Scan for the cell matching the given text and deliver its (X, Y) coordinate at center. 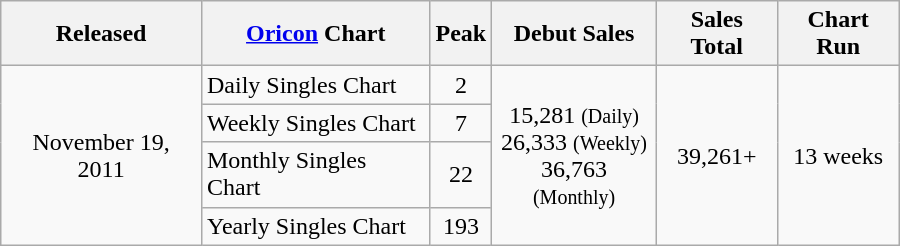
November 19, 2011 (102, 156)
Peak (461, 34)
Chart Run (838, 34)
Yearly Singles Chart (316, 226)
Released (102, 34)
193 (461, 226)
15,281 (Daily)26,333 (Weekly)36,763 (Monthly) (574, 156)
7 (461, 123)
13 weeks (838, 156)
Monthly Singles Chart (316, 174)
Sales Total (716, 34)
Debut Sales (574, 34)
39,261+ (716, 156)
Weekly Singles Chart (316, 123)
22 (461, 174)
2 (461, 85)
Oricon Chart (316, 34)
Daily Singles Chart (316, 85)
